Identify which cell holds the provided text, then report its [x, y] central coordinate. 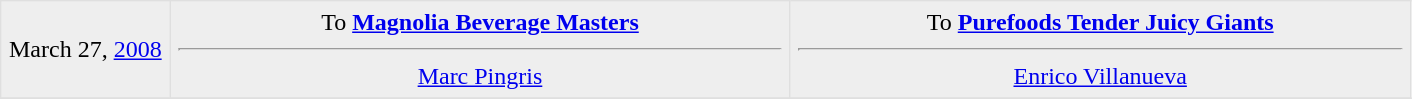
To Purefoods Tender Juicy GiantsEnrico Villanueva [1100, 50]
To Magnolia Beverage MastersMarc Pingris [480, 50]
March 27, 2008 [86, 50]
